For the text-containing cell, return its midpoint in [X, Y] coordinate format. 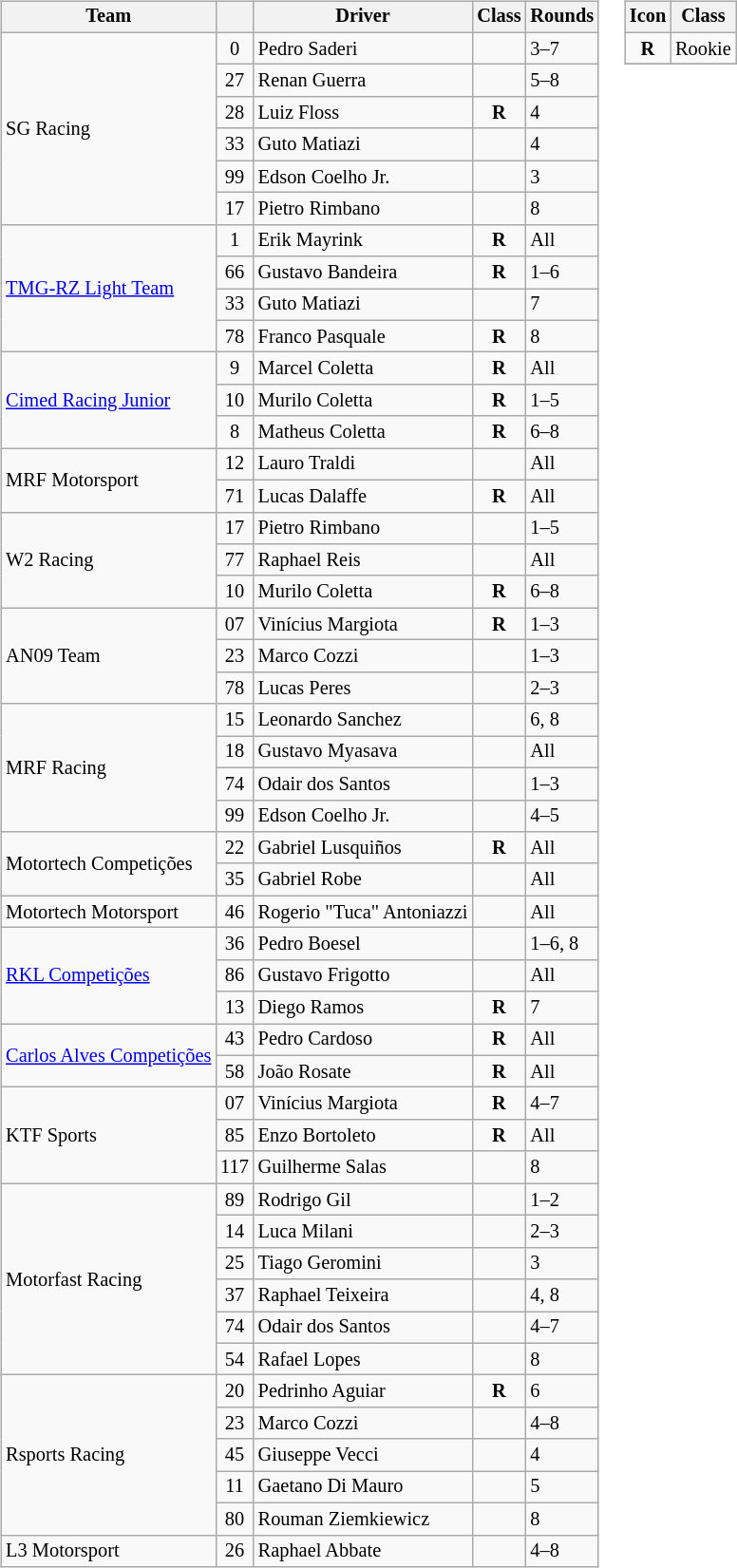
13 [234, 1008]
Lauro Traldi [363, 464]
89 [234, 1200]
João Rosate [363, 1071]
36 [234, 944]
RKL Competições [108, 976]
Carlos Alves Competições [108, 1056]
1–6 [562, 273]
Giuseppe Vecci [363, 1455]
Lucas Dalaffe [363, 496]
46 [234, 912]
Rsports Racing [108, 1455]
1–2 [562, 1200]
14 [234, 1232]
1–6, 8 [562, 944]
Team [108, 17]
Matheus Coletta [363, 432]
Raphael Abbate [363, 1551]
Gustavo Frigotto [363, 975]
9 [234, 368]
25 [234, 1263]
11 [234, 1487]
37 [234, 1295]
117 [234, 1167]
58 [234, 1071]
45 [234, 1455]
Renan Guerra [363, 81]
18 [234, 752]
3–7 [562, 48]
TMG-RZ Light Team [108, 289]
Cimed Racing Junior [108, 401]
80 [234, 1519]
77 [234, 560]
Diego Ramos [363, 1008]
Gaetano Di Mauro [363, 1487]
Rogerio "Tuca" Antoniazzi [363, 912]
Gustavo Myasava [363, 752]
Erik Mayrink [363, 240]
Icon [648, 17]
Rafael Lopes [363, 1359]
6 [562, 1391]
12 [234, 464]
Driver [363, 17]
Gustavo Bandeira [363, 273]
Tiago Geromini [363, 1263]
Motorfast Racing [108, 1279]
Luca Milani [363, 1232]
Rounds [562, 17]
Pedrinho Aguiar [363, 1391]
71 [234, 496]
Pedro Saderi [363, 48]
Raphael Teixeira [363, 1295]
L3 Motorsport [108, 1551]
Marcel Coletta [363, 368]
86 [234, 975]
Gabriel Lusquiños [363, 848]
5–8 [562, 81]
Enzo Bortoleto [363, 1136]
Gabriel Robe [363, 879]
4, 8 [562, 1295]
4–5 [562, 816]
15 [234, 720]
Pedro Cardoso [363, 1040]
Luiz Floss [363, 113]
54 [234, 1359]
KTF Sports [108, 1136]
W2 Racing [108, 560]
Franco Pasquale [363, 336]
Leonardo Sanchez [363, 720]
28 [234, 113]
Lucas Peres [363, 688]
Motortech Competições [108, 864]
Guilherme Salas [363, 1167]
20 [234, 1391]
MRF Motorsport [108, 481]
26 [234, 1551]
Rouman Ziemkiewicz [363, 1519]
85 [234, 1136]
22 [234, 848]
Pedro Boesel [363, 944]
MRF Racing [108, 767]
35 [234, 879]
AN09 Team [108, 655]
Rodrigo Gil [363, 1200]
5 [562, 1487]
27 [234, 81]
1 [234, 240]
Raphael Reis [363, 560]
Motortech Motorsport [108, 912]
0 [234, 48]
6, 8 [562, 720]
43 [234, 1040]
66 [234, 273]
SG Racing [108, 128]
Rookie [703, 48]
